Return the (x, y) coordinate for the center point of the cell that contains the specified text.  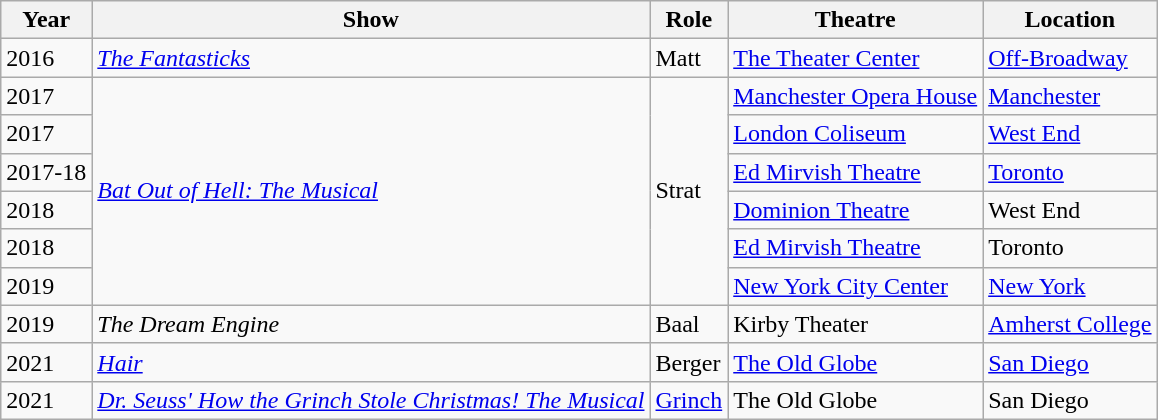
The Theater Center (856, 58)
Show (371, 20)
Bat Out of Hell: The Musical (371, 191)
Location (1070, 20)
Manchester Opera House (856, 96)
Grinch (689, 400)
Year (46, 20)
Theatre (856, 20)
The Dream Engine (371, 324)
Kirby Theater (856, 324)
2016 (46, 58)
Amherst College (1070, 324)
Role (689, 20)
Dominion Theatre (856, 210)
Strat (689, 191)
2017-18 (46, 172)
Berger (689, 362)
Off-Broadway (1070, 58)
Matt (689, 58)
The Fantasticks (371, 58)
New York (1070, 286)
Dr. Seuss' How the Grinch Stole Christmas! The Musical (371, 400)
London Coliseum (856, 134)
Manchester (1070, 96)
Baal (689, 324)
Hair (371, 362)
New York City Center (856, 286)
